Determine the [x, y] coordinate at the center of the cell enclosing the given text.  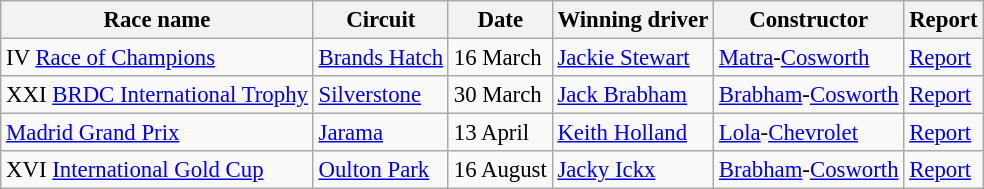
Keith Holland [632, 133]
Jack Brabham [632, 95]
Constructor [809, 20]
Circuit [380, 20]
XXI BRDC International Trophy [157, 95]
Jackie Stewart [632, 58]
Winning driver [632, 20]
13 April [500, 133]
30 March [500, 95]
16 August [500, 170]
Race name [157, 20]
Jacky Ickx [632, 170]
16 March [500, 58]
XVI International Gold Cup [157, 170]
IV Race of Champions [157, 58]
Silverstone [380, 95]
Matra-Cosworth [809, 58]
Madrid Grand Prix [157, 133]
Jarama [380, 133]
Oulton Park [380, 170]
Lola-Chevrolet [809, 133]
Date [500, 20]
Brands Hatch [380, 58]
